Pinpoint the cell where the given text exists, returning its (X, Y) midpoint coordinate. 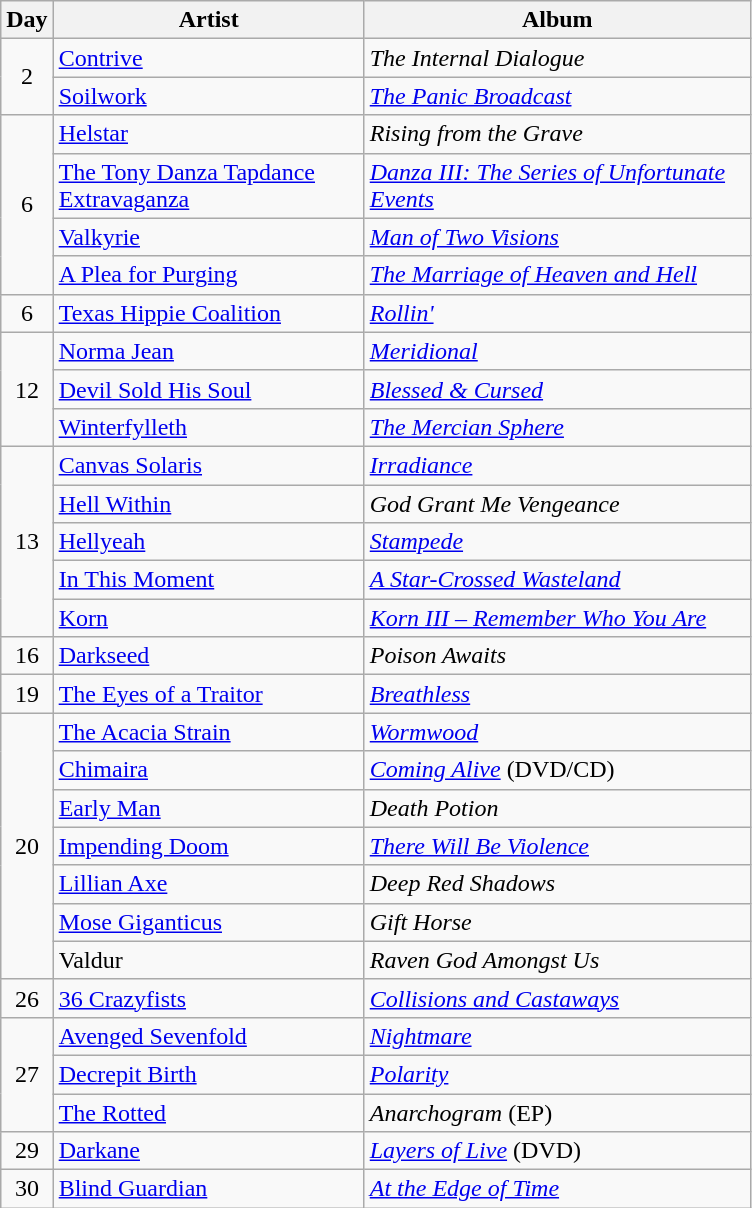
Danza III: The Series of Unfortunate Events (557, 186)
Darkane (208, 1151)
A Plea for Purging (208, 275)
Meridional (557, 351)
Contrive (208, 58)
Poison Awaits (557, 656)
Anarchogram (EP) (557, 1113)
Hellyeah (208, 542)
Gift Horse (557, 922)
Breathless (557, 694)
The Rotted (208, 1113)
The Panic Broadcast (557, 96)
The Mercian Sphere (557, 427)
27 (27, 1074)
20 (27, 846)
Artist (208, 20)
Album (557, 20)
The Internal Dialogue (557, 58)
Korn III – Remember Who You Are (557, 618)
Raven God Amongst Us (557, 960)
Korn (208, 618)
Man of Two Visions (557, 237)
Day (27, 20)
In This Moment (208, 580)
The Eyes of a Traitor (208, 694)
Nightmare (557, 1036)
The Acacia Strain (208, 732)
13 (27, 541)
Valdur (208, 960)
Devil Sold His Soul (208, 389)
Valkyrie (208, 237)
Layers of Live (DVD) (557, 1151)
Texas Hippie Coalition (208, 313)
Stampede (557, 542)
Wormwood (557, 732)
At the Edge of Time (557, 1189)
Polarity (557, 1074)
Mose Giganticus (208, 922)
26 (27, 998)
Helstar (208, 134)
God Grant Me Vengeance (557, 503)
Norma Jean (208, 351)
Collisions and Castaways (557, 998)
Darkseed (208, 656)
Avenged Sevenfold (208, 1036)
Rollin' (557, 313)
A Star-Crossed Wasteland (557, 580)
Winterfylleth (208, 427)
Hell Within (208, 503)
Death Potion (557, 808)
Impending Doom (208, 846)
16 (27, 656)
30 (27, 1189)
Blessed & Cursed (557, 389)
Decrepit Birth (208, 1074)
Deep Red Shadows (557, 884)
29 (27, 1151)
The Marriage of Heaven and Hell (557, 275)
36 Crazyfists (208, 998)
Blind Guardian (208, 1189)
Lillian Axe (208, 884)
Soilwork (208, 96)
2 (27, 77)
Coming Alive (DVD/CD) (557, 770)
Canvas Solaris (208, 465)
The Tony Danza Tapdance Extravaganza (208, 186)
12 (27, 389)
Irradiance (557, 465)
19 (27, 694)
Rising from the Grave (557, 134)
There Will Be Violence (557, 846)
Early Man (208, 808)
Chimaira (208, 770)
